Pinpoint the cell where the given text exists, returning its (x, y) midpoint coordinate. 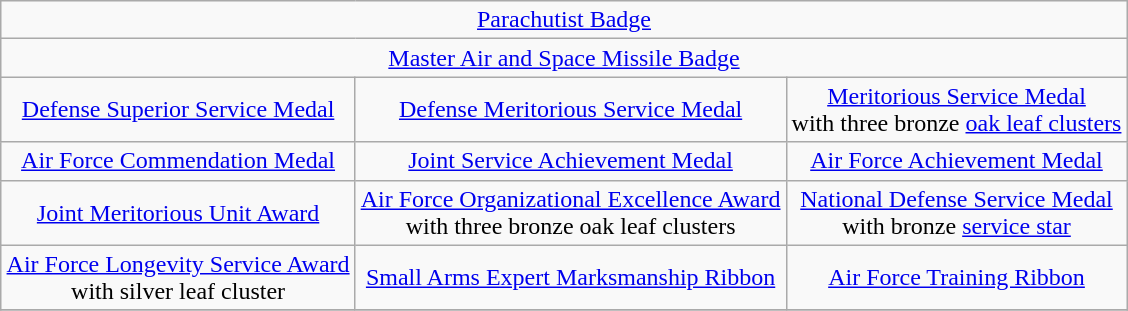
Defense Meritorious Service Medal (570, 110)
Defense Superior Service Medal (178, 110)
Master Air and Space Missile Badge (564, 58)
Small Arms Expert Marksmanship Ribbon (570, 278)
Meritorious Service Medalwith three bronze oak leaf clusters (956, 110)
Air Force Commendation Medal (178, 161)
Air Force Organizational Excellence Awardwith three bronze oak leaf clusters (570, 212)
Air Force Training Ribbon (956, 278)
National Defense Service Medalwith bronze service star (956, 212)
Air Force Achievement Medal (956, 161)
Joint Meritorious Unit Award (178, 212)
Parachutist Badge (564, 20)
Air Force Longevity Service Awardwith silver leaf cluster (178, 278)
Joint Service Achievement Medal (570, 161)
